Identify which cell holds the provided text, then report its (X, Y) central coordinate. 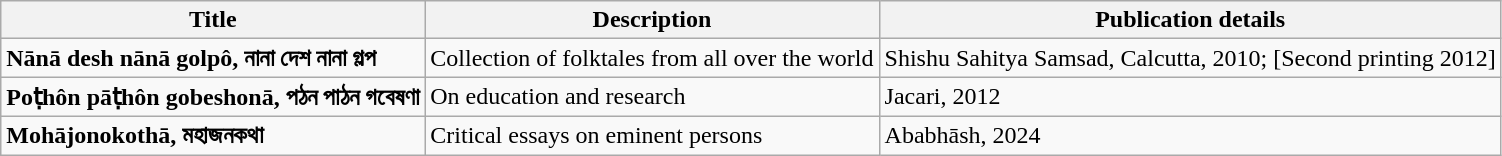
Title (213, 20)
Nānā desh nānā golpô, নানা দেশ নানা গল্প (213, 58)
On education and research (652, 97)
Collection of folktales from all over the world (652, 58)
Mohājonokothā, মহাজনকথা (213, 135)
Shishu Sahitya Samsad, Calcutta, 2010; [Second printing 2012] (1190, 58)
Ababhāsh, 2024 (1190, 135)
Poṭhôn pāṭhôn gobeshonā, পঠন পাঠন গবেষণা (213, 97)
Critical essays on eminent persons (652, 135)
Description (652, 20)
Publication details (1190, 20)
Jacari, 2012 (1190, 97)
